Provide the (x, y) coordinate of the cell's center where the given text is located.  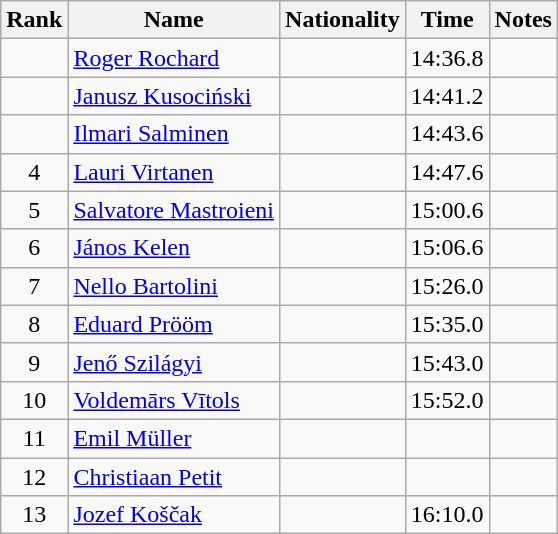
14:41.2 (447, 96)
Lauri Virtanen (174, 172)
16:10.0 (447, 515)
Notes (523, 20)
6 (34, 248)
János Kelen (174, 248)
Christiaan Petit (174, 477)
Nello Bartolini (174, 286)
13 (34, 515)
15:52.0 (447, 400)
14:43.6 (447, 134)
Voldemārs Vītols (174, 400)
Eduard Prööm (174, 324)
Name (174, 20)
15:26.0 (447, 286)
Salvatore Mastroieni (174, 210)
12 (34, 477)
Jozef Koščak (174, 515)
Emil Müller (174, 438)
Time (447, 20)
10 (34, 400)
7 (34, 286)
9 (34, 362)
Ilmari Salminen (174, 134)
8 (34, 324)
15:00.6 (447, 210)
15:06.6 (447, 248)
15:43.0 (447, 362)
Roger Rochard (174, 58)
Jenő Szilágyi (174, 362)
11 (34, 438)
Nationality (343, 20)
14:47.6 (447, 172)
Rank (34, 20)
14:36.8 (447, 58)
4 (34, 172)
Janusz Kusociński (174, 96)
15:35.0 (447, 324)
5 (34, 210)
